Detect which cell encompasses the target text, then output its (x, y) center coordinate. 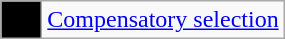
Compensatory selection (163, 20)
